Find where the given text appears and provide that cell's center as (x, y) coordinate. 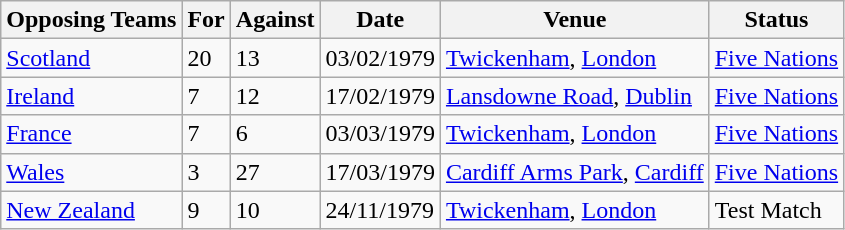
24/11/1979 (380, 210)
9 (206, 210)
17/03/1979 (380, 172)
Ireland (92, 96)
Opposing Teams (92, 20)
Test Match (776, 210)
6 (275, 134)
12 (275, 96)
Wales (92, 172)
Date (380, 20)
Venue (574, 20)
Against (275, 20)
Lansdowne Road, Dublin (574, 96)
03/03/1979 (380, 134)
France (92, 134)
Status (776, 20)
13 (275, 58)
03/02/1979 (380, 58)
For (206, 20)
17/02/1979 (380, 96)
Scotland (92, 58)
20 (206, 58)
New Zealand (92, 210)
Cardiff Arms Park, Cardiff (574, 172)
10 (275, 210)
3 (206, 172)
27 (275, 172)
